Find where the given text appears and provide that cell's center as [X, Y] coordinate. 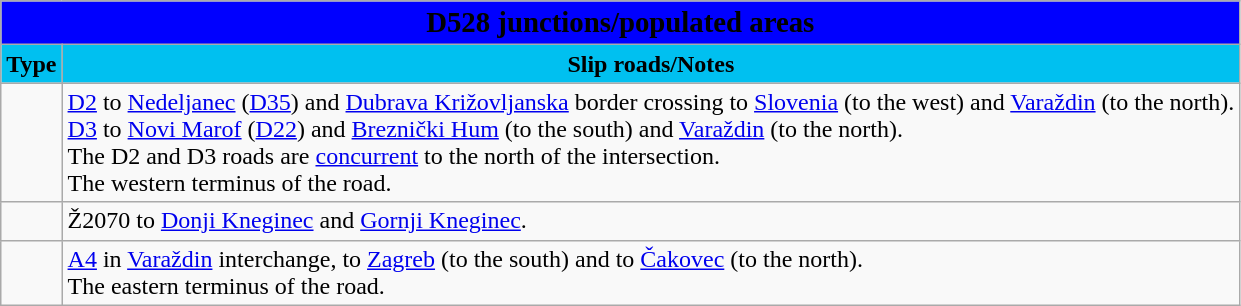
Slip roads/Notes [651, 64]
Ž2070 to Donji Kneginec and Gornji Kneginec. [651, 221]
Type [32, 64]
A4 in Varaždin interchange, to Zagreb (to the south) and to Čakovec (to the north).The eastern terminus of the road. [651, 272]
D528 junctions/populated areas [620, 23]
